Search for the cell housing the specified text and yield its [X, Y] center coordinate. 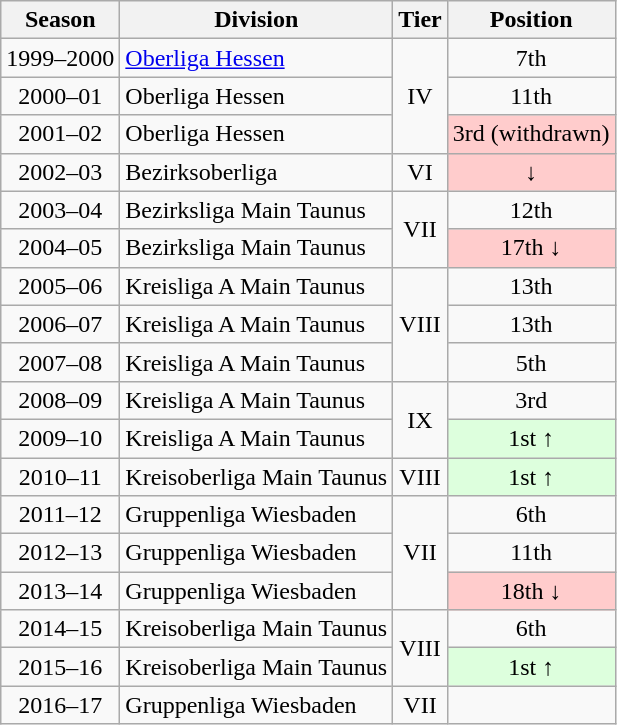
18th ↓ [531, 591]
2012–13 [60, 553]
7th [531, 58]
2008–09 [60, 400]
2014–15 [60, 629]
2010–11 [60, 477]
2013–14 [60, 591]
2011–12 [60, 515]
Position [531, 20]
2003–04 [60, 210]
Season [60, 20]
2016–17 [60, 705]
VI [420, 172]
5th [531, 362]
IV [420, 96]
Division [256, 20]
2000–01 [60, 96]
2001–02 [60, 134]
IX [420, 419]
2006–07 [60, 324]
2005–06 [60, 286]
2007–08 [60, 362]
Tier [420, 20]
3rd [531, 400]
1999–2000 [60, 58]
2004–05 [60, 248]
17th ↓ [531, 248]
3rd (withdrawn) [531, 134]
2002–03 [60, 172]
2015–16 [60, 667]
12th [531, 210]
Bezirksoberliga [256, 172]
2009–10 [60, 438]
↓ [531, 172]
